Return (x, y) of the center of cell containing provided text 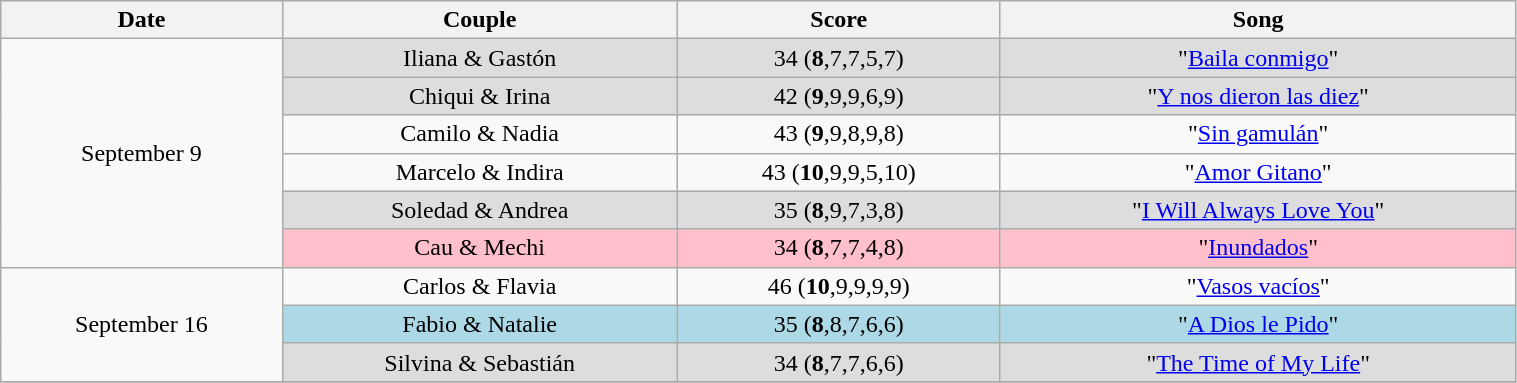
42 (9,9,9,6,9) (838, 96)
46 (10,9,9,9,9) (838, 286)
34 (8,7,7,6,6) (838, 362)
Date (142, 20)
Couple (480, 20)
"Vasos vacíos" (1258, 286)
Camilo & Nadia (480, 134)
"A Dios le Pido" (1258, 324)
43 (9,9,8,9,8) (838, 134)
34 (8,7,7,5,7) (838, 58)
"Sin gamulán" (1258, 134)
Iliana & Gastón (480, 58)
Silvina & Sebastián (480, 362)
"Inundados" (1258, 248)
"Amor Gitano" (1258, 172)
September 16 (142, 324)
35 (8,9,7,3,8) (838, 210)
43 (10,9,9,5,10) (838, 172)
"The Time of My Life" (1258, 362)
Song (1258, 20)
Cau & Mechi (480, 248)
35 (8,8,7,6,6) (838, 324)
Carlos & Flavia (480, 286)
"Y nos dieron las diez" (1258, 96)
Fabio & Natalie (480, 324)
Marcelo & Indira (480, 172)
34 (8,7,7,4,8) (838, 248)
"Baila conmigo" (1258, 58)
Score (838, 20)
September 9 (142, 153)
Soledad & Andrea (480, 210)
Chiqui & Irina (480, 96)
"I Will Always Love You" (1258, 210)
